Determine the [x, y] coordinate at the center of the cell enclosing the given text.  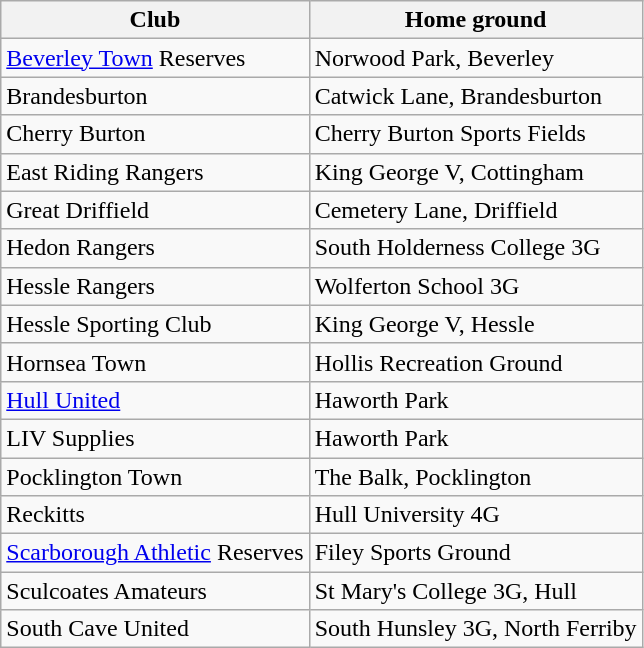
Hollis Recreation Ground [476, 362]
Cherry Burton [155, 134]
Hessle Rangers [155, 286]
LIV Supplies [155, 438]
Catwick Lane, Brandesburton [476, 96]
Hornsea Town [155, 362]
King George V, Cottingham [476, 172]
Sculcoates Amateurs [155, 591]
Cemetery Lane, Driffield [476, 210]
Great Driffield [155, 210]
South Hunsley 3G, North Ferriby [476, 629]
Scarborough Athletic Reserves [155, 553]
Wolferton School 3G [476, 286]
East Riding Rangers [155, 172]
Cherry Burton Sports Fields [476, 134]
The Balk, Pocklington [476, 477]
Brandesburton [155, 96]
South Cave United [155, 629]
Norwood Park, Beverley [476, 58]
Beverley Town Reserves [155, 58]
Hull University 4G [476, 515]
South Holderness College 3G [476, 248]
Filey Sports Ground [476, 553]
Hull United [155, 400]
Pocklington Town [155, 477]
Home ground [476, 20]
Hessle Sporting Club [155, 324]
St Mary's College 3G, Hull [476, 591]
King George V, Hessle [476, 324]
Hedon Rangers [155, 248]
Reckitts [155, 515]
Club [155, 20]
